Output the (X, Y) coordinate of the center of the cell containing the given text.  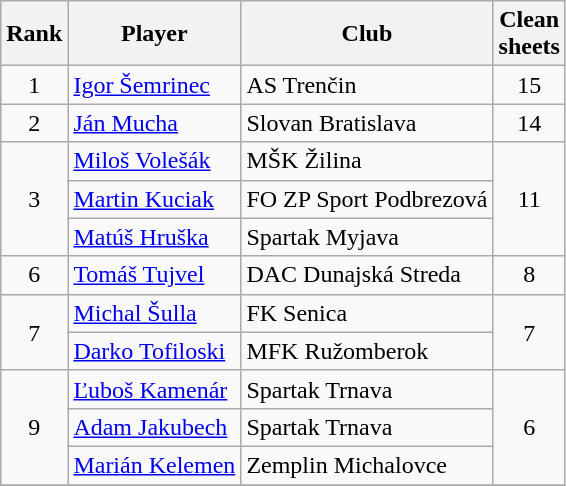
Darko Tofiloski (154, 351)
Clean sheets (529, 34)
8 (529, 275)
Matúš Hruška (154, 237)
Miloš Volešák (154, 161)
MŠK Žilina (367, 161)
9 (34, 427)
2 (34, 123)
Tomáš Tujvel (154, 275)
Igor Šemrinec (154, 85)
11 (529, 199)
FK Senica (367, 313)
FO ZP Sport Podbrezová (367, 199)
MFK Ružomberok (367, 351)
Ľuboš Kamenár (154, 389)
AS Trenčin (367, 85)
Club (367, 34)
Player (154, 34)
Rank (34, 34)
Zemplin Michalovce (367, 465)
Spartak Myjava (367, 237)
15 (529, 85)
14 (529, 123)
Adam Jakubech (154, 427)
Martin Kuciak (154, 199)
Ján Mucha (154, 123)
DAC Dunajská Streda (367, 275)
Michal Šulla (154, 313)
Slovan Bratislava (367, 123)
3 (34, 199)
Marián Kelemen (154, 465)
1 (34, 85)
